Scan for the cell matching the given text and deliver its [x, y] coordinate at center. 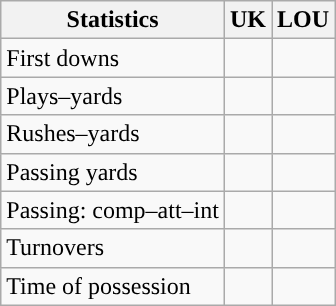
First downs [113, 58]
Passing yards [113, 172]
Time of possession [113, 286]
Passing: comp–att–int [113, 210]
Plays–yards [113, 96]
Statistics [113, 20]
LOU [304, 20]
Rushes–yards [113, 134]
Turnovers [113, 248]
UK [248, 20]
